Return (x, y) of the center of cell containing provided text 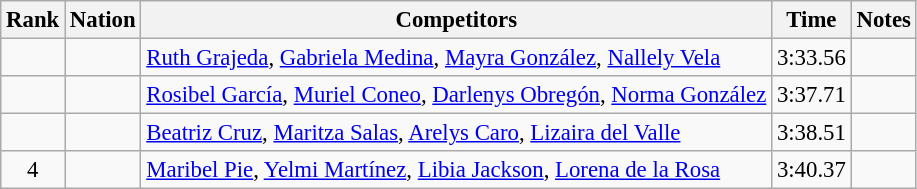
3:40.37 (812, 170)
Competitors (456, 20)
Rosibel García, Muriel Coneo, Darlenys Obregón, Norma González (456, 95)
3:33.56 (812, 58)
Nation (103, 20)
Ruth Grajeda, Gabriela Medina, Mayra González, Nallely Vela (456, 58)
Time (812, 20)
Notes (884, 20)
4 (33, 170)
Rank (33, 20)
3:37.71 (812, 95)
Beatriz Cruz, Maritza Salas, Arelys Caro, Lizaira del Valle (456, 133)
Maribel Pie, Yelmi Martínez, Libia Jackson, Lorena de la Rosa (456, 170)
3:38.51 (812, 133)
